Detect which cell encompasses the target text, then output its [X, Y] center coordinate. 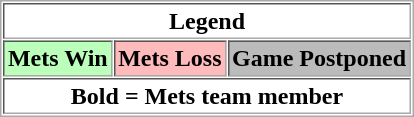
Legend [206, 21]
Bold = Mets team member [206, 96]
Mets Loss [170, 58]
Mets Win [58, 58]
Game Postponed [320, 58]
